From the cell containing the given text, extract its center point as (X, Y) coordinate. 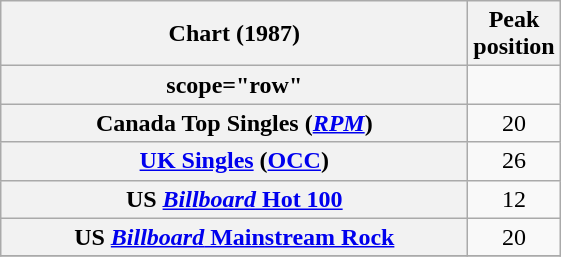
US Billboard Mainstream Rock (234, 237)
US Billboard Hot 100 (234, 199)
26 (514, 161)
Chart (1987) (234, 34)
UK Singles (OCC) (234, 161)
Canada Top Singles (RPM) (234, 123)
12 (514, 199)
Peakposition (514, 34)
scope="row" (234, 85)
